Extract the [x, y] coordinate from the center of the cell holding the provided text.  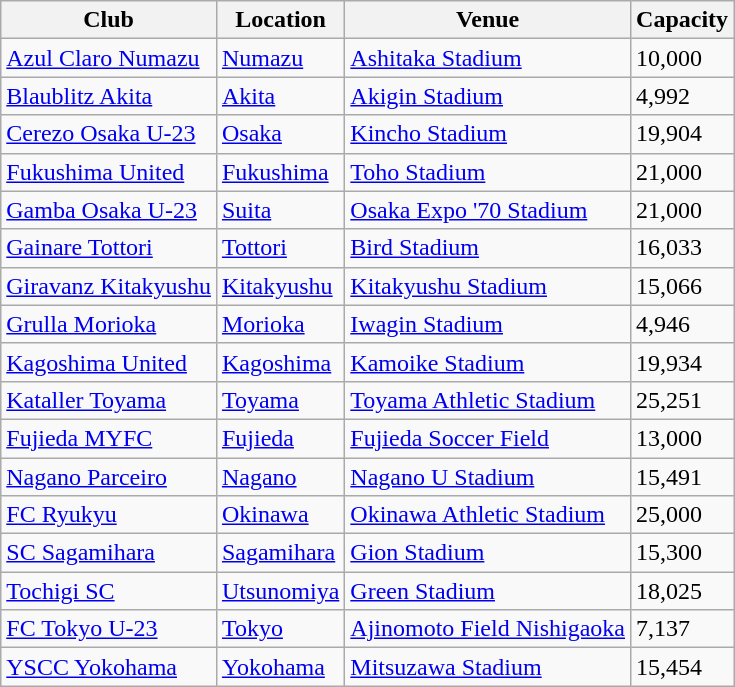
Osaka Expo '70 Stadium [488, 210]
Grulla Morioka [109, 324]
FC Ryukyu [109, 515]
Osaka [280, 134]
Blaublitz Akita [109, 96]
Tochigi SC [109, 591]
Nagano Parceiro [109, 477]
Morioka [280, 324]
Tottori [280, 248]
Gamba Osaka U-23 [109, 210]
Yokohama [280, 667]
Bird Stadium [488, 248]
Azul Claro Numazu [109, 58]
Fujieda Soccer Field [488, 438]
Gion Stadium [488, 553]
Fukushima United [109, 172]
Cerezo Osaka U-23 [109, 134]
Kagoshima [280, 362]
Ashitaka Stadium [488, 58]
YSCC Yokohama [109, 667]
Okinawa Athletic Stadium [488, 515]
Fujieda [280, 438]
16,033 [682, 248]
Nagano [280, 477]
25,251 [682, 400]
15,066 [682, 286]
Toyama [280, 400]
Iwagin Stadium [488, 324]
Kitakyushu Stadium [488, 286]
15,300 [682, 553]
Toho Stadium [488, 172]
Kitakyushu [280, 286]
Giravanz Kitakyushu [109, 286]
15,454 [682, 667]
Numazu [280, 58]
Kamoike Stadium [488, 362]
Location [280, 20]
Kincho Stadium [488, 134]
Nagano U Stadium [488, 477]
Akita [280, 96]
Kagoshima United [109, 362]
FC Tokyo U-23 [109, 629]
19,934 [682, 362]
Fukushima [280, 172]
25,000 [682, 515]
Gainare Tottori [109, 248]
Mitsuzawa Stadium [488, 667]
13,000 [682, 438]
4,992 [682, 96]
4,946 [682, 324]
Fujieda MYFC [109, 438]
Club [109, 20]
10,000 [682, 58]
Utsunomiya [280, 591]
Suita [280, 210]
15,491 [682, 477]
19,904 [682, 134]
Okinawa [280, 515]
Green Stadium [488, 591]
SC Sagamihara [109, 553]
Sagamihara [280, 553]
18,025 [682, 591]
Tokyo [280, 629]
Toyama Athletic Stadium [488, 400]
Ajinomoto Field Nishigaoka [488, 629]
Capacity [682, 20]
Akigin Stadium [488, 96]
Venue [488, 20]
7,137 [682, 629]
Kataller Toyama [109, 400]
